Pinpoint the cell where the given text exists, returning its [X, Y] midpoint coordinate. 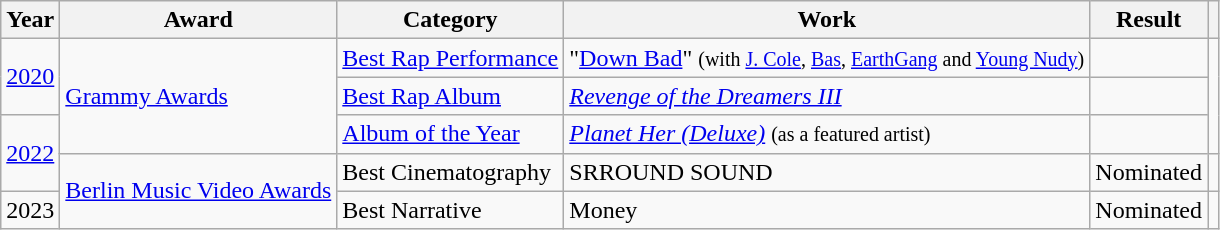
Money [827, 210]
2022 [30, 153]
Award [198, 20]
Berlin Music Video Awards [198, 191]
Best Rap Performance [450, 58]
Planet Her (Deluxe) (as a featured artist) [827, 134]
Best Cinematography [450, 172]
Album of the Year [450, 134]
Best Narrative [450, 210]
Grammy Awards [198, 96]
2020 [30, 77]
Result [1149, 20]
Revenge of the Dreamers III [827, 96]
Year [30, 20]
Category [450, 20]
2023 [30, 210]
SRROUND SOUND [827, 172]
Best Rap Album [450, 96]
"Down Bad" (with J. Cole, Bas, EarthGang and Young Nudy) [827, 58]
Work [827, 20]
